Provide the [x, y] coordinate of the cell's center where the given text is located.  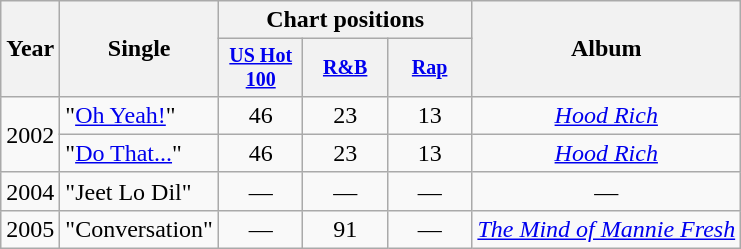
US Hot 100 [260, 68]
Year [30, 49]
The Mind of Mannie Fresh [606, 229]
2002 [30, 134]
"Jeet Lo Dil" [140, 191]
"Conversation" [140, 229]
Rap [429, 68]
Single [140, 49]
R&B [345, 68]
Chart positions [344, 20]
2005 [30, 229]
"Oh Yeah!" [140, 115]
"Do That..." [140, 153]
91 [345, 229]
2004 [30, 191]
Album [606, 49]
